Extract the (x, y) coordinate from the center of the cell holding the provided text.  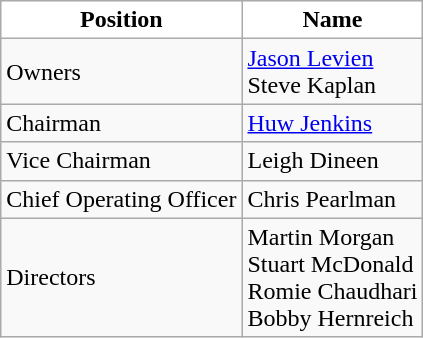
Martin Morgan Stuart McDonald Romie Chaudhari Bobby Hernreich (332, 278)
Jason Levien Steve Kaplan (332, 72)
Directors (122, 278)
Owners (122, 72)
Huw Jenkins (332, 123)
Vice Chairman (122, 161)
Chief Operating Officer (122, 199)
Name (332, 20)
Chairman (122, 123)
Position (122, 20)
Chris Pearlman (332, 199)
Leigh Dineen (332, 161)
